Find where the given text appears and provide that cell's center as [X, Y] coordinate. 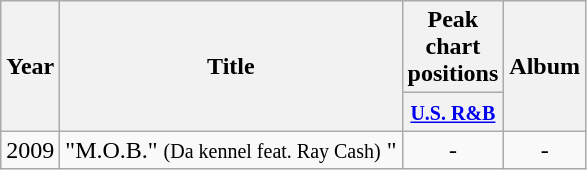
U.S. R&B [453, 112]
Peak chart positions [453, 47]
Title [231, 66]
Year [30, 66]
"M.O.B." (Da kennel feat. Ray Cash) " [231, 150]
2009 [30, 150]
Album [545, 66]
